Return (X, Y) of the center of cell containing provided text 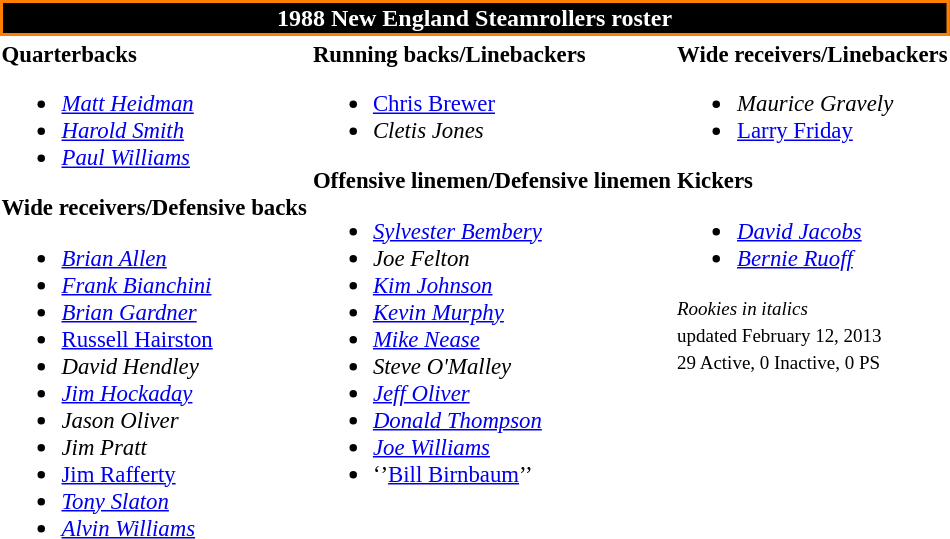
1988 New England Steamrollers roster (474, 18)
